Provide the [x, y] coordinate of the cell's center where the given text is located.  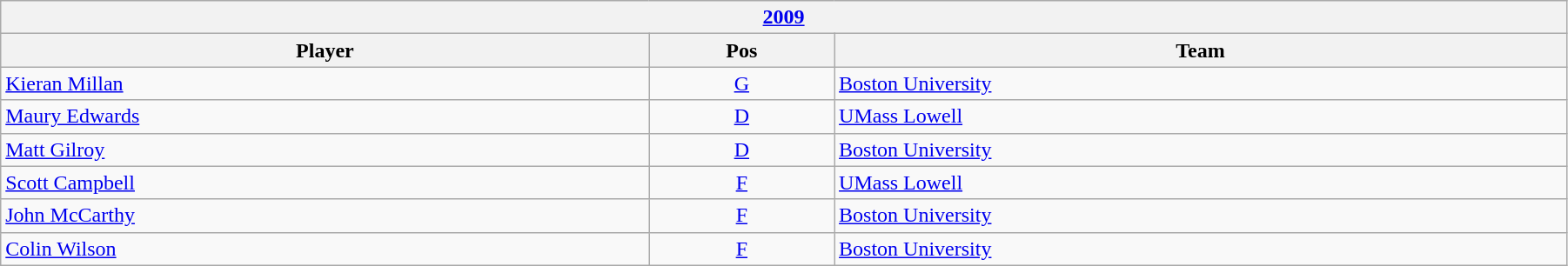
Scott Campbell [325, 183]
Colin Wilson [325, 249]
Team [1201, 50]
G [741, 83]
John McCarthy [325, 216]
2009 [784, 17]
Pos [741, 50]
Maury Edwards [325, 116]
Kieran Millan [325, 83]
Player [325, 50]
Matt Gilroy [325, 150]
